Return the (X, Y) coordinate for the center point of the cell that contains the specified text.  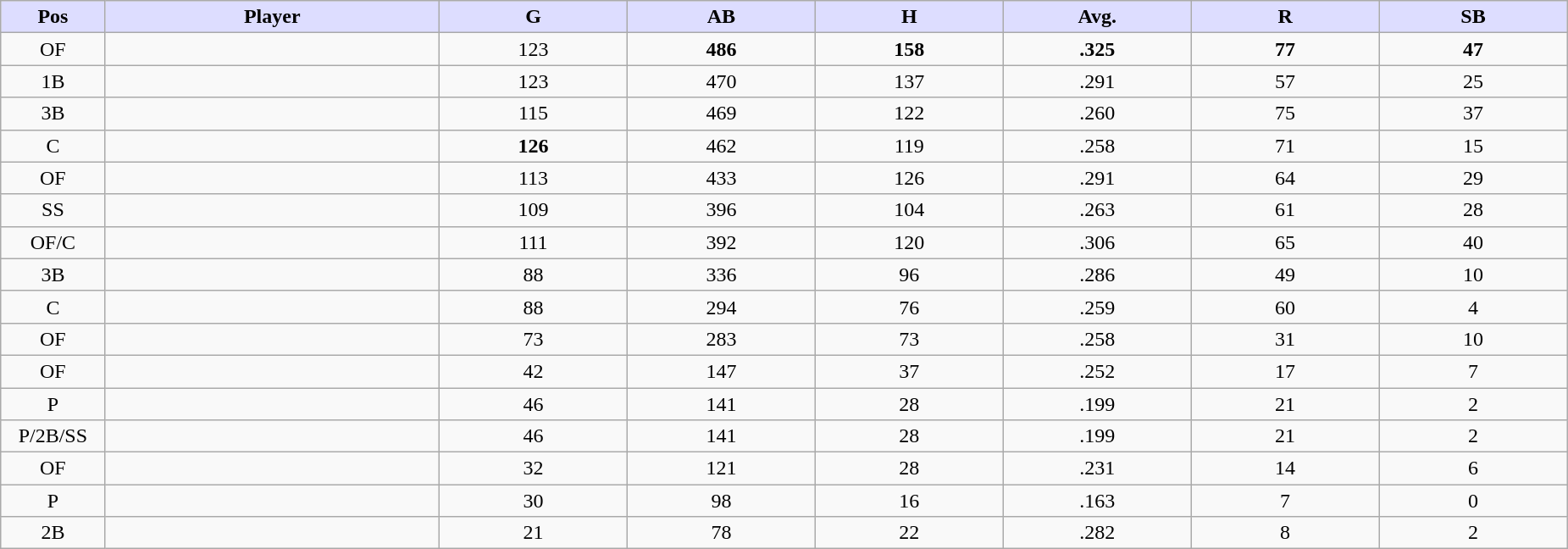
32 (534, 469)
111 (534, 242)
.306 (1097, 242)
336 (721, 274)
120 (909, 242)
SB (1473, 17)
75 (1285, 114)
OF/C (53, 242)
98 (721, 501)
22 (909, 533)
15 (1473, 146)
57 (1285, 81)
462 (721, 146)
76 (909, 307)
G (534, 17)
Pos (53, 17)
119 (909, 146)
16 (909, 501)
8 (1285, 533)
65 (1285, 242)
49 (1285, 274)
121 (721, 469)
17 (1285, 371)
.282 (1097, 533)
396 (721, 210)
122 (909, 114)
R (1285, 17)
31 (1285, 339)
.325 (1097, 49)
486 (721, 49)
158 (909, 49)
0 (1473, 501)
14 (1285, 469)
.252 (1097, 371)
1B (53, 81)
115 (534, 114)
Avg. (1097, 17)
.260 (1097, 114)
109 (534, 210)
392 (721, 242)
77 (1285, 49)
29 (1473, 178)
96 (909, 274)
P/2B/SS (53, 436)
6 (1473, 469)
H (909, 17)
47 (1473, 49)
.231 (1097, 469)
137 (909, 81)
60 (1285, 307)
147 (721, 371)
61 (1285, 210)
64 (1285, 178)
294 (721, 307)
104 (909, 210)
78 (721, 533)
.163 (1097, 501)
AB (721, 17)
40 (1473, 242)
25 (1473, 81)
2B (53, 533)
.286 (1097, 274)
Player (272, 17)
.259 (1097, 307)
469 (721, 114)
71 (1285, 146)
433 (721, 178)
30 (534, 501)
.263 (1097, 210)
113 (534, 178)
470 (721, 81)
4 (1473, 307)
283 (721, 339)
42 (534, 371)
SS (53, 210)
